Output the (X, Y) coordinate of the center of the cell containing the given text.  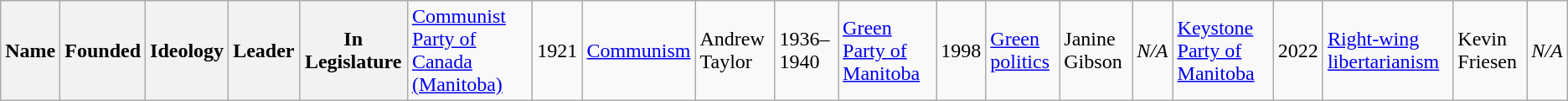
Communist Party of Canada (Manitoba) (469, 50)
1936–1940 (807, 50)
Green politics (1023, 50)
Andrew Taylor (735, 50)
Leader (264, 50)
1998 (962, 50)
Founded (103, 50)
Janine Gibson (1096, 50)
Keystone Party of Manitoba (1223, 50)
Green Party of Manitoba (888, 50)
Name (30, 50)
2022 (1298, 50)
1921 (558, 50)
Kevin Friesen (1490, 50)
Ideology (188, 50)
Communism (638, 50)
Right-wing libertarianism (1387, 50)
In Legislature (353, 50)
